Capture the cell that displays the provided text and extract its [x, y] central coordinate. 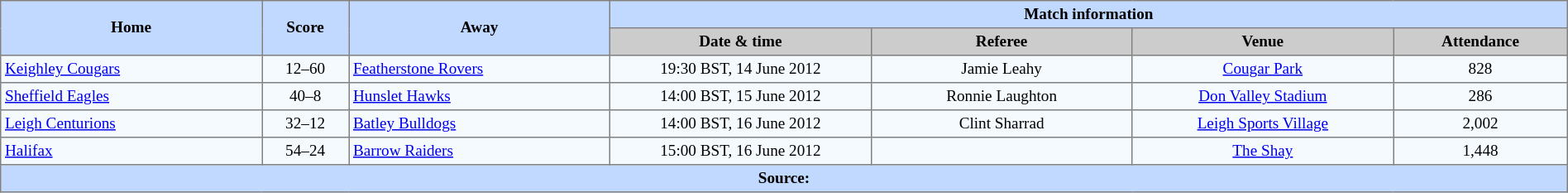
286 [1480, 96]
15:00 BST, 16 June 2012 [740, 151]
32–12 [304, 124]
Leigh Centurions [131, 124]
Venue [1263, 41]
19:30 BST, 14 June 2012 [740, 70]
Sheffield Eagles [131, 96]
Batley Bulldogs [480, 124]
Away [480, 28]
14:00 BST, 15 June 2012 [740, 96]
828 [1480, 70]
Source: [784, 179]
Match information [1088, 15]
54–24 [304, 151]
Hunslet Hawks [480, 96]
The Shay [1263, 151]
Referee [1002, 41]
12–60 [304, 70]
Clint Sharrad [1002, 124]
Featherstone Rovers [480, 70]
Ronnie Laughton [1002, 96]
Halifax [131, 151]
Keighley Cougars [131, 70]
Don Valley Stadium [1263, 96]
Leigh Sports Village [1263, 124]
14:00 BST, 16 June 2012 [740, 124]
Barrow Raiders [480, 151]
Jamie Leahy [1002, 70]
Attendance [1480, 41]
2,002 [1480, 124]
40–8 [304, 96]
Date & time [740, 41]
Home [131, 28]
Score [304, 28]
1,448 [1480, 151]
Cougar Park [1263, 70]
